Determine the (x, y) coordinate at the center of the cell enclosing the given text.  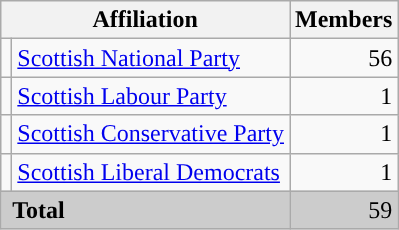
Affiliation (146, 20)
Members (344, 20)
Total (146, 210)
59 (344, 210)
Scottish Labour Party (151, 96)
56 (344, 58)
Scottish Conservative Party (151, 134)
Scottish National Party (151, 58)
Scottish Liberal Democrats (151, 172)
